Return [X, Y] of the center of cell containing provided text 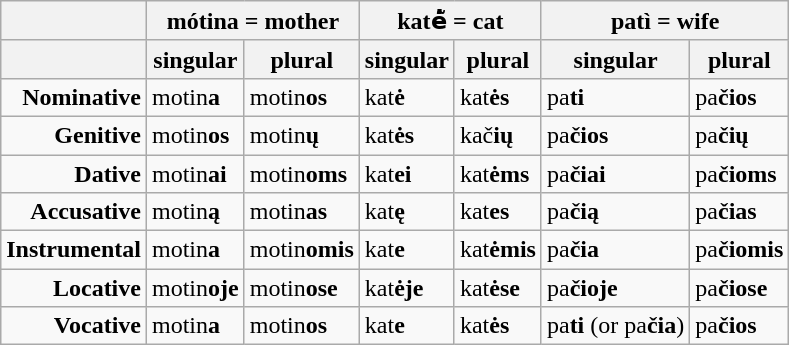
katėse [498, 288]
mótina = mother [252, 21]
motiną [195, 212]
motinose [302, 288]
pačiose [740, 288]
pačia [615, 250]
pačias [740, 212]
pati (or pačia) [615, 326]
Vocative [74, 326]
motinoje [195, 288]
katei [406, 173]
katę [406, 212]
pačių [740, 135]
Locative [74, 288]
Nominative [74, 97]
pačią [615, 212]
motinoms [302, 173]
pačioje [615, 288]
pačiomis [740, 250]
kačių [498, 135]
pačiai [615, 173]
motinomis [302, 250]
Genitive [74, 135]
Accusative [74, 212]
pati [615, 97]
kates [498, 212]
Dative [74, 173]
katėmis [498, 250]
pačioms [740, 173]
Instrumental [74, 250]
motinas [302, 212]
katė̃ = cat [450, 21]
katėms [498, 173]
motinai [195, 173]
patì = wife [664, 21]
katė [406, 97]
katėje [406, 288]
motinų [302, 135]
